Return the [X, Y] coordinate for the center point of the cell that contains the specified text.  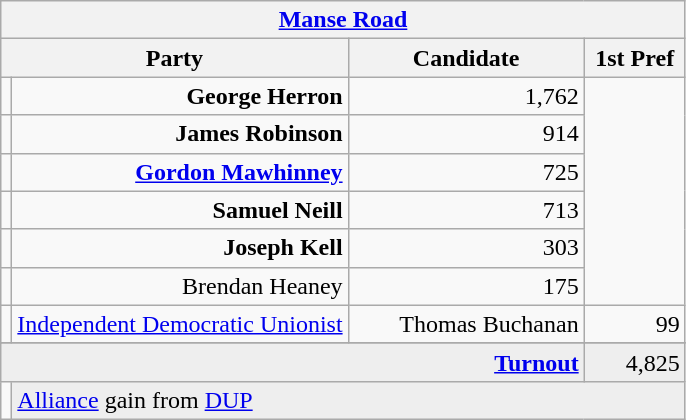
4,825 [634, 362]
Gordon Mawhinney [180, 172]
1,762 [466, 96]
99 [634, 324]
Brendan Heaney [180, 286]
303 [466, 248]
Joseph Kell [180, 248]
George Herron [180, 96]
Independent Democratic Unionist [180, 324]
713 [466, 210]
Turnout [292, 362]
1st Pref [634, 58]
914 [466, 134]
175 [466, 286]
Samuel Neill [180, 210]
Thomas Buchanan [466, 324]
James Robinson [180, 134]
Party [174, 58]
Candidate [466, 58]
Manse Road [343, 20]
Alliance gain from DUP [348, 400]
725 [466, 172]
